Extract the [X, Y] coordinate from the center of the cell holding the provided text.  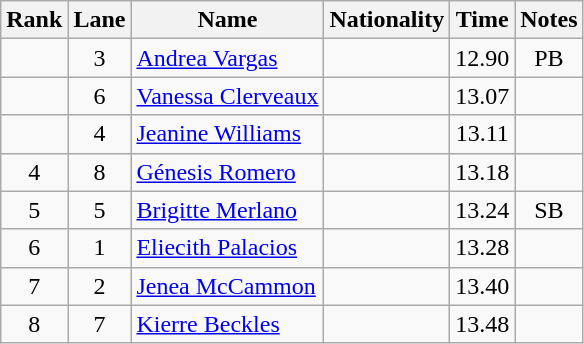
Kierre Beckles [228, 324]
3 [100, 58]
Andrea Vargas [228, 58]
13.07 [482, 96]
SB [549, 210]
Name [228, 20]
2 [100, 286]
13.40 [482, 286]
13.11 [482, 134]
13.48 [482, 324]
Time [482, 20]
13.18 [482, 172]
Génesis Romero [228, 172]
13.28 [482, 248]
Vanessa Clerveaux [228, 96]
Brigitte Merlano [228, 210]
Eliecith Palacios [228, 248]
Notes [549, 20]
Jeanine Williams [228, 134]
Rank [34, 20]
12.90 [482, 58]
1 [100, 248]
Lane [100, 20]
13.24 [482, 210]
Jenea McCammon [228, 286]
PB [549, 58]
Nationality [387, 20]
